Identify which cell holds the provided text, then report its (X, Y) central coordinate. 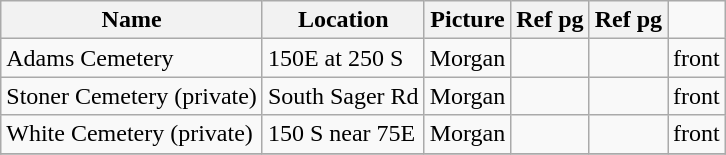
Name (132, 20)
150 S near 75E (343, 134)
Adams Cemetery (132, 58)
Stoner Cemetery (private) (132, 96)
150E at 250 S (343, 58)
Picture (468, 20)
Location (343, 20)
South Sager Rd (343, 96)
White Cemetery (private) (132, 134)
